From the cell containing the given text, extract its center point as [X, Y] coordinate. 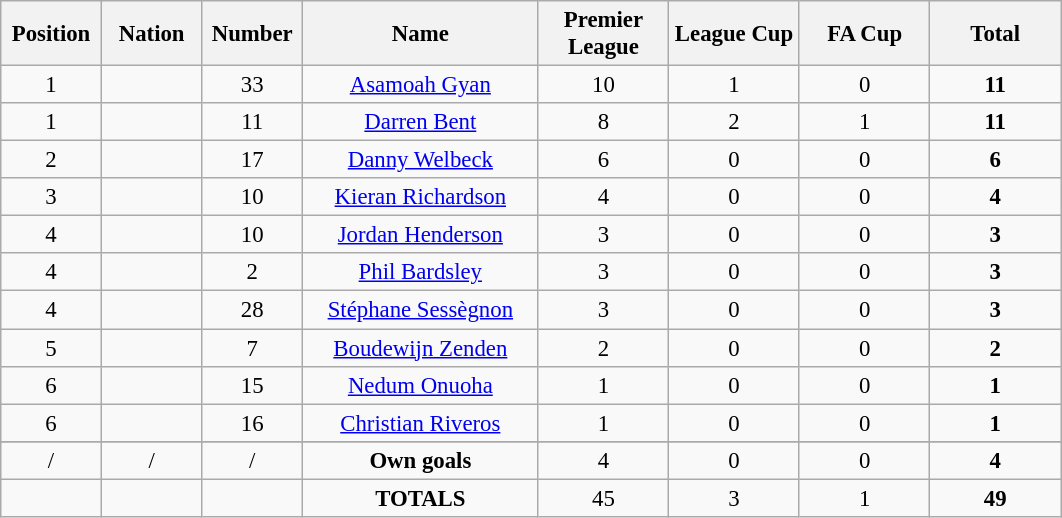
17 [252, 160]
Premier League [604, 34]
Jordan Henderson [421, 235]
Danny Welbeck [421, 160]
7 [252, 348]
Christian Riveros [421, 423]
16 [252, 423]
Position [52, 34]
Kieran Richardson [421, 197]
5 [52, 348]
League Cup [734, 34]
Number [252, 34]
33 [252, 85]
Asamoah Gyan [421, 85]
Phil Bardsley [421, 273]
Stéphane Sessègnon [421, 310]
8 [604, 122]
Name [421, 34]
Darren Bent [421, 122]
Own goals [421, 460]
FA Cup [864, 34]
Nedum Onuoha [421, 385]
TOTALS [421, 498]
45 [604, 498]
Total [996, 34]
15 [252, 385]
Boudewijn Zenden [421, 348]
49 [996, 498]
Nation [152, 34]
28 [252, 310]
